For the text-containing cell, return its midpoint in (X, Y) coordinate format. 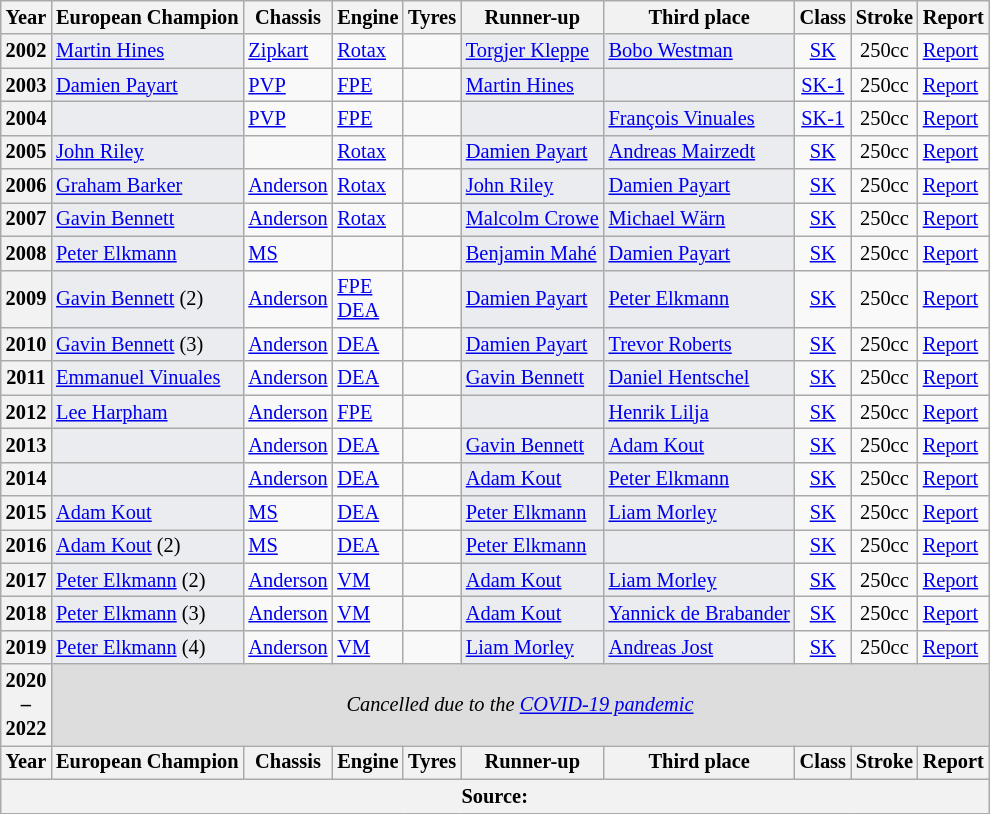
2016 (26, 546)
2006 (26, 186)
2014 (26, 479)
Yannick de Brabander (700, 613)
2005 (26, 152)
2013 (26, 445)
2015 (26, 513)
2019 (26, 647)
Torgjer Kleppe (532, 51)
Trevor Roberts (700, 344)
Zipkart (288, 51)
François Vinuales (700, 118)
2002 (26, 51)
2009 (26, 299)
Graham Barker (147, 186)
2018 (26, 613)
2020–2022 (26, 705)
Bobo Westman (700, 51)
Emmanuel Vinuales (147, 378)
2008 (26, 253)
Benjamin Mahé (532, 253)
Michael Wärn (700, 219)
Cancelled due to the COVID-19 pandemic (520, 705)
Gavin Bennett (2) (147, 299)
2010 (26, 344)
2017 (26, 580)
2004 (26, 118)
Lee Harpham (147, 412)
Malcolm Crowe (532, 219)
Henrik Lilja (700, 412)
FPE DEA (368, 299)
2003 (26, 85)
Peter Elkmann (4) (147, 647)
Andreas Jost (700, 647)
Peter Elkmann (3) (147, 613)
2011 (26, 378)
2007 (26, 219)
Andreas Mairzedt (700, 152)
Peter Elkmann (2) (147, 580)
Adam Kout (2) (147, 546)
2012 (26, 412)
Daniel Hentschel (700, 378)
Source: (495, 796)
Gavin Bennett (3) (147, 344)
